Pinpoint the cell where the given text exists, returning its (X, Y) midpoint coordinate. 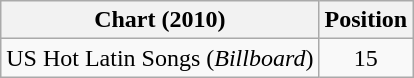
US Hot Latin Songs (Billboard) (160, 58)
Position (366, 20)
15 (366, 58)
Chart (2010) (160, 20)
